Determine the (x, y) coordinate at the center of the cell enclosing the given text.  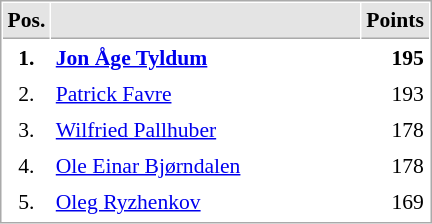
5. (26, 201)
Pos. (26, 21)
Ole Einar Bjørndalen (206, 165)
Patrick Favre (206, 93)
Points (396, 21)
195 (396, 57)
Wilfried Pallhuber (206, 129)
4. (26, 165)
1. (26, 57)
2. (26, 93)
Jon Åge Tyldum (206, 57)
3. (26, 129)
193 (396, 93)
169 (396, 201)
Oleg Ryzhenkov (206, 201)
